Provide the (x, y) coordinate of the cell's center where the given text is located.  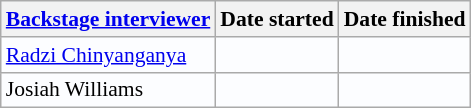
Date started (276, 19)
Radzi Chinyanganya (108, 55)
Josiah Williams (108, 90)
Backstage interviewer (108, 19)
Date finished (405, 19)
